Capture the cell that displays the provided text and extract its [x, y] central coordinate. 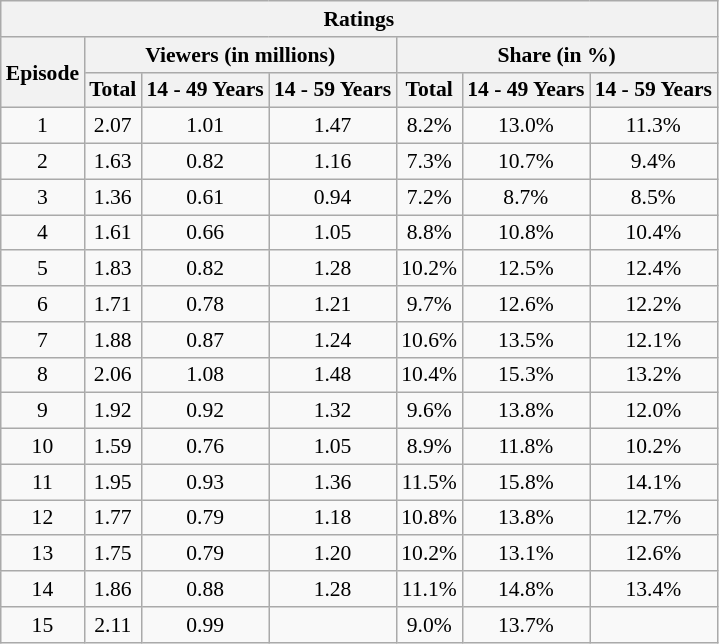
10.7% [526, 162]
0.88 [204, 589]
Episode [42, 72]
13.7% [526, 625]
3 [42, 197]
7.3% [429, 162]
12.0% [654, 411]
1.47 [332, 126]
1.83 [112, 269]
12.7% [654, 518]
13.4% [654, 589]
9.7% [429, 304]
7.2% [429, 197]
6 [42, 304]
1.16 [332, 162]
1.75 [112, 554]
9.0% [429, 625]
13.1% [526, 554]
10.6% [429, 340]
12 [42, 518]
1.32 [332, 411]
12.2% [654, 304]
11.3% [654, 126]
1.88 [112, 340]
0.78 [204, 304]
1.24 [332, 340]
13.5% [526, 340]
15 [42, 625]
8 [42, 375]
11 [42, 482]
15.3% [526, 375]
12.4% [654, 269]
0.76 [204, 447]
0.61 [204, 197]
8.2% [429, 126]
1.86 [112, 589]
1.21 [332, 304]
9.6% [429, 411]
2.07 [112, 126]
5 [42, 269]
13 [42, 554]
8.5% [654, 197]
0.93 [204, 482]
1.08 [204, 375]
14.1% [654, 482]
11.5% [429, 482]
8.8% [429, 233]
2.06 [112, 375]
1.92 [112, 411]
9.4% [654, 162]
0.66 [204, 233]
11.1% [429, 589]
0.99 [204, 625]
1.95 [112, 482]
1.61 [112, 233]
1.77 [112, 518]
7 [42, 340]
2.11 [112, 625]
4 [42, 233]
12.1% [654, 340]
Viewers (in millions) [240, 55]
1.20 [332, 554]
8.9% [429, 447]
1.63 [112, 162]
10 [42, 447]
2 [42, 162]
1.48 [332, 375]
0.94 [332, 197]
1.59 [112, 447]
Ratings [359, 19]
1.71 [112, 304]
1.18 [332, 518]
14 [42, 589]
1.01 [204, 126]
13.2% [654, 375]
0.92 [204, 411]
9 [42, 411]
Share (in %) [556, 55]
0.87 [204, 340]
13.0% [526, 126]
12.5% [526, 269]
11.8% [526, 447]
8.7% [526, 197]
1 [42, 126]
14.8% [526, 589]
15.8% [526, 482]
